From the cell containing the given text, extract its center point as (X, Y) coordinate. 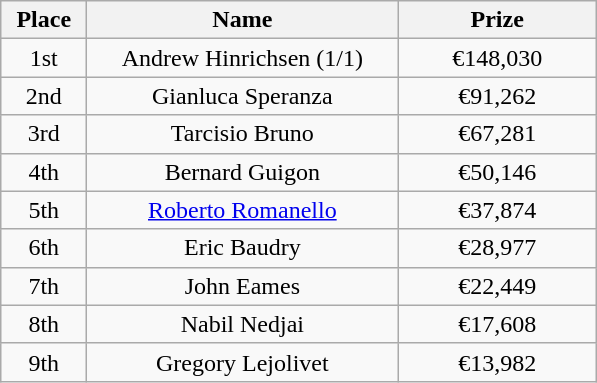
2nd (44, 96)
€148,030 (498, 58)
€13,982 (498, 362)
6th (44, 248)
Tarcisio Bruno (242, 134)
Gianluca Speranza (242, 96)
7th (44, 286)
5th (44, 210)
€91,262 (498, 96)
Andrew Hinrichsen (1/1) (242, 58)
€17,608 (498, 324)
9th (44, 362)
€28,977 (498, 248)
1st (44, 58)
3rd (44, 134)
Place (44, 20)
Nabil Nedjai (242, 324)
8th (44, 324)
Bernard Guigon (242, 172)
4th (44, 172)
€37,874 (498, 210)
Name (242, 20)
€22,449 (498, 286)
John Eames (242, 286)
€67,281 (498, 134)
Prize (498, 20)
Gregory Lejolivet (242, 362)
Eric Baudry (242, 248)
€50,146 (498, 172)
Roberto Romanello (242, 210)
